Return the [x, y] coordinate for the center point of the cell that contains the specified text.  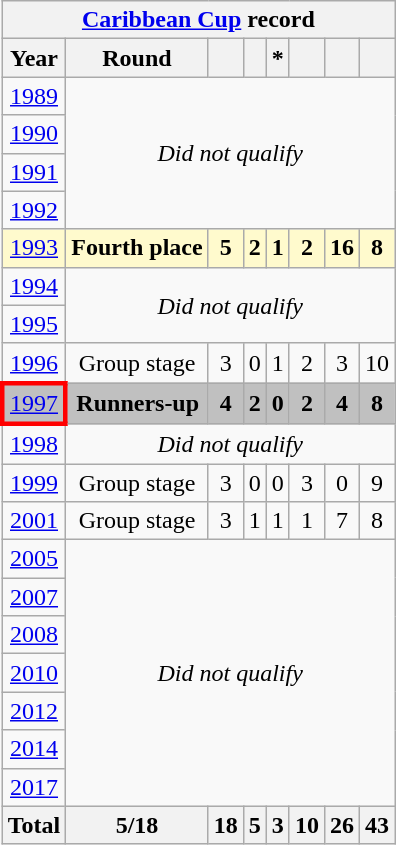
43 [376, 825]
7 [342, 521]
1996 [34, 363]
Total [34, 825]
26 [342, 825]
16 [342, 248]
2017 [34, 787]
2001 [34, 521]
9 [376, 483]
2007 [34, 597]
Year [34, 58]
Fourth place [137, 248]
Caribbean Cup record [198, 20]
2012 [34, 711]
2008 [34, 635]
2005 [34, 559]
1998 [34, 444]
1993 [34, 248]
1994 [34, 286]
1999 [34, 483]
1997 [34, 404]
Runners-up [137, 404]
* [278, 58]
18 [226, 825]
1991 [34, 172]
5/18 [137, 825]
1992 [34, 210]
2010 [34, 673]
Round [137, 58]
1995 [34, 324]
1990 [34, 134]
2014 [34, 749]
1989 [34, 96]
